Capture the cell that displays the provided text and extract its (x, y) central coordinate. 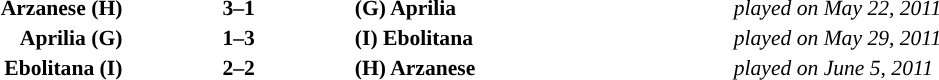
(I) Ebolitana (542, 38)
1–3 (238, 38)
